Provide the [x, y] coordinate of the cell's center where the given text is located.  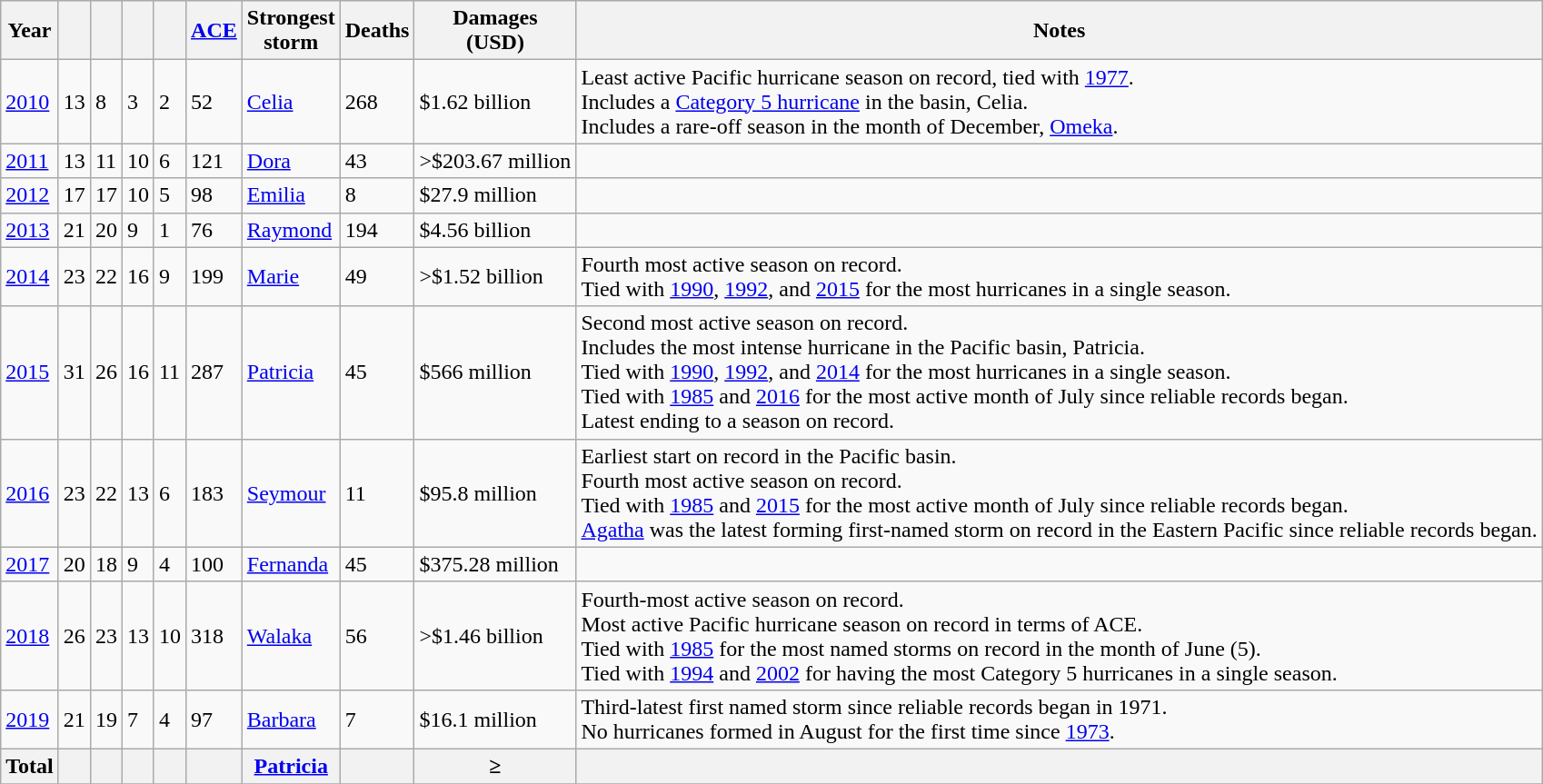
≥ [495, 766]
Celia [291, 102]
5 [169, 195]
52 [214, 102]
Strongeststorm [291, 31]
121 [214, 161]
Marie [291, 276]
56 [377, 636]
2013 [30, 230]
100 [214, 564]
194 [377, 230]
2010 [30, 102]
$1.62 billion [495, 102]
2016 [30, 492]
$4.56 billion [495, 230]
287 [214, 372]
$566 million [495, 372]
>$1.52 billion [495, 276]
2018 [30, 636]
43 [377, 161]
2011 [30, 161]
Damages(USD) [495, 31]
2017 [30, 564]
76 [214, 230]
>$1.46 billion [495, 636]
Raymond [291, 230]
Year [30, 31]
98 [214, 195]
199 [214, 276]
Notes [1060, 31]
Deaths [377, 31]
31 [75, 372]
97 [214, 719]
49 [377, 276]
2019 [30, 719]
>$203.67 million [495, 161]
Emilia [291, 195]
Dora [291, 161]
$16.1 million [495, 719]
Walaka [291, 636]
$27.9 million [495, 195]
19 [105, 719]
Total [30, 766]
2012 [30, 195]
Seymour [291, 492]
$375.28 million [495, 564]
2 [169, 102]
ACE [214, 31]
18 [105, 564]
183 [214, 492]
3 [138, 102]
Barbara [291, 719]
Fernanda [291, 564]
1 [169, 230]
Third-latest first named storm since reliable records began in 1971.No hurricanes formed in August for the first time since 1973. [1060, 719]
2014 [30, 276]
318 [214, 636]
2015 [30, 372]
Fourth most active season on record. Tied with 1990, 1992, and 2015 for the most hurricanes in a single season. [1060, 276]
$95.8 million [495, 492]
268 [377, 102]
